For the text-containing cell, return its midpoint in [X, Y] coordinate format. 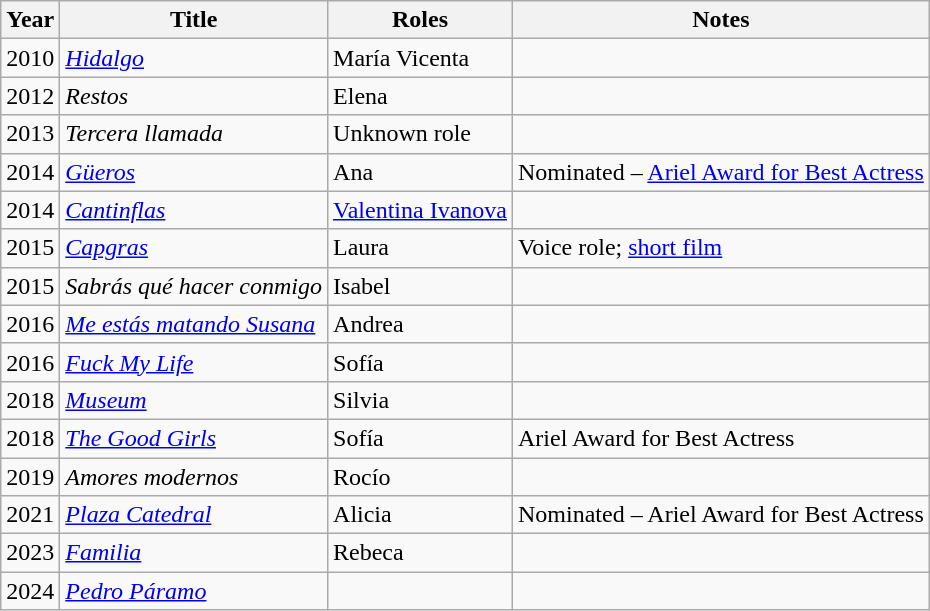
Tercera llamada [194, 134]
Restos [194, 96]
2021 [30, 515]
Silvia [420, 400]
2019 [30, 477]
Voice role; short film [722, 248]
Me estás matando Susana [194, 324]
Ariel Award for Best Actress [722, 438]
Amores modernos [194, 477]
María Vicenta [420, 58]
Rocío [420, 477]
Roles [420, 20]
Güeros [194, 172]
Title [194, 20]
2010 [30, 58]
Sabrás qué hacer conmigo [194, 286]
2013 [30, 134]
2024 [30, 591]
Andrea [420, 324]
Ana [420, 172]
Pedro Páramo [194, 591]
Notes [722, 20]
Year [30, 20]
Isabel [420, 286]
2012 [30, 96]
The Good Girls [194, 438]
Laura [420, 248]
Plaza Catedral [194, 515]
Valentina Ivanova [420, 210]
Cantinflas [194, 210]
Fuck My Life [194, 362]
2023 [30, 553]
Hidalgo [194, 58]
Rebeca [420, 553]
Unknown role [420, 134]
Elena [420, 96]
Museum [194, 400]
Alicia [420, 515]
Capgras [194, 248]
Familia [194, 553]
